Provide the (X, Y) coordinate of the cell's center where the given text is located.  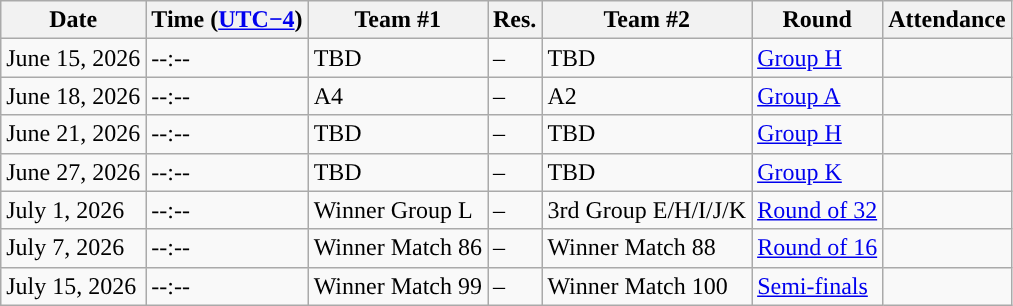
Team #1 (398, 20)
Winner Match 88 (647, 248)
Date (74, 20)
Team #2 (647, 20)
June 21, 2026 (74, 134)
A4 (398, 96)
Semi-finals (818, 286)
Attendance (947, 20)
Round of 32 (818, 210)
Group K (818, 172)
Group A (818, 96)
Winner Match 86 (398, 248)
July 15, 2026 (74, 286)
A2 (647, 96)
June 18, 2026 (74, 96)
Winner Match 99 (398, 286)
Winner Match 100 (647, 286)
June 15, 2026 (74, 58)
Round (818, 20)
Res. (515, 20)
3rd Group E/H/I/J/K (647, 210)
July 7, 2026 (74, 248)
Time (UTC−4) (227, 20)
July 1, 2026 (74, 210)
Round of 16 (818, 248)
Winner Group L (398, 210)
June 27, 2026 (74, 172)
